Return the (x, y) coordinate for the center point of the cell that contains the specified text.  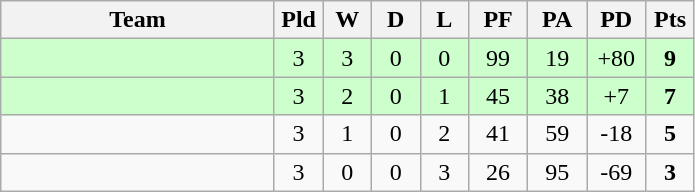
PA (558, 20)
Team (138, 20)
59 (558, 134)
+80 (616, 58)
41 (498, 134)
99 (498, 58)
D (396, 20)
PF (498, 20)
PD (616, 20)
38 (558, 96)
+7 (616, 96)
-69 (616, 172)
W (348, 20)
Pld (298, 20)
L (444, 20)
7 (670, 96)
95 (558, 172)
26 (498, 172)
5 (670, 134)
9 (670, 58)
45 (498, 96)
19 (558, 58)
Pts (670, 20)
-18 (616, 134)
